Find where the given text appears and provide that cell's center as [X, Y] coordinate. 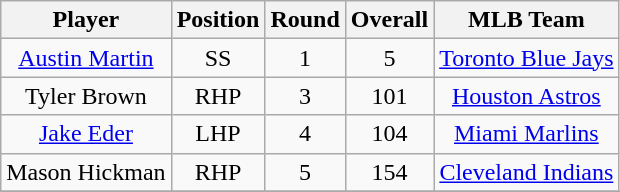
Player [86, 20]
Round [305, 20]
Austin Martin [86, 58]
104 [389, 134]
Mason Hickman [86, 172]
Miami Marlins [526, 134]
Jake Eder [86, 134]
4 [305, 134]
Toronto Blue Jays [526, 58]
Overall [389, 20]
Position [218, 20]
LHP [218, 134]
154 [389, 172]
MLB Team [526, 20]
Cleveland Indians [526, 172]
1 [305, 58]
Tyler Brown [86, 96]
101 [389, 96]
3 [305, 96]
Houston Astros [526, 96]
SS [218, 58]
